Output the [X, Y] coordinate of the center of the cell containing the given text.  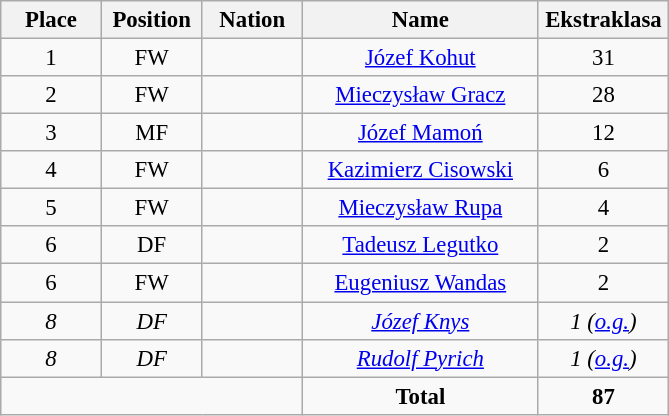
Nation [252, 20]
Józef Kohut [421, 58]
Place [52, 20]
Rudolf Pyrich [421, 358]
Mieczysław Rupa [421, 208]
Tadeusz Legutko [421, 245]
Józef Mamoń [421, 133]
5 [52, 208]
31 [604, 58]
87 [604, 396]
3 [52, 133]
MF [152, 133]
28 [604, 95]
Kazimierz Cisowski [421, 170]
Eugeniusz Wandas [421, 283]
Ekstraklasa [604, 20]
12 [604, 133]
Total [421, 396]
Position [152, 20]
Józef Knys [421, 321]
1 [52, 58]
Mieczysław Gracz [421, 95]
Name [421, 20]
